Identify which cell holds the provided text, then report its (x, y) central coordinate. 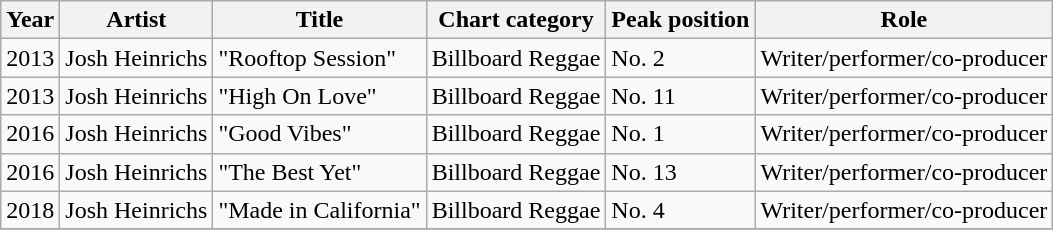
Chart category (516, 20)
Role (904, 20)
Artist (136, 20)
"Good Vibes" (320, 134)
"The Best Yet" (320, 172)
No. 4 (680, 210)
Title (320, 20)
"High On Love" (320, 96)
No. 11 (680, 96)
"Rooftop Session" (320, 58)
No. 2 (680, 58)
"Made in California" (320, 210)
No. 1 (680, 134)
2018 (30, 210)
Year (30, 20)
Peak position (680, 20)
No. 13 (680, 172)
